For the text-containing cell, return its midpoint in (x, y) coordinate format. 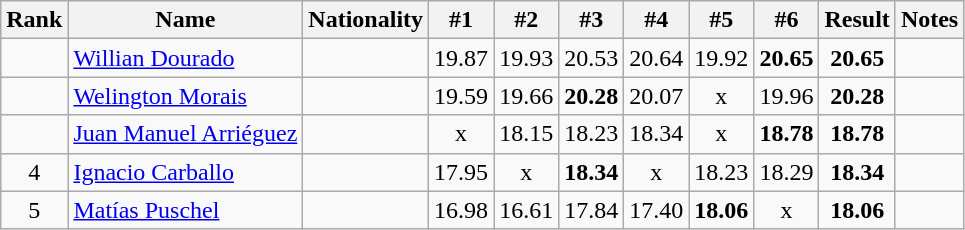
Name (186, 20)
Welington Morais (186, 96)
#6 (786, 20)
17.40 (656, 210)
19.96 (786, 96)
20.64 (656, 58)
#2 (526, 20)
20.07 (656, 96)
19.92 (722, 58)
19.93 (526, 58)
#5 (722, 20)
18.29 (786, 172)
16.61 (526, 210)
20.53 (592, 58)
Willian Dourado (186, 58)
Ignacio Carballo (186, 172)
17.84 (592, 210)
#1 (462, 20)
16.98 (462, 210)
17.95 (462, 172)
Nationality (366, 20)
#4 (656, 20)
5 (34, 210)
Result (857, 20)
Rank (34, 20)
#3 (592, 20)
4 (34, 172)
18.15 (526, 134)
Notes (929, 20)
Matías Puschel (186, 210)
19.66 (526, 96)
19.87 (462, 58)
19.59 (462, 96)
Juan Manuel Arriéguez (186, 134)
